Detect which cell encompasses the target text, then output its (X, Y) center coordinate. 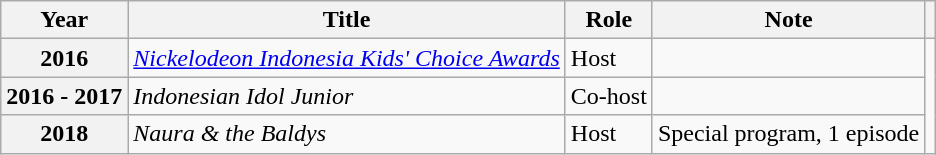
2018 (64, 134)
2016 (64, 58)
Note (788, 20)
Special program, 1 episode (788, 134)
2016 - 2017 (64, 96)
Title (347, 20)
Indonesian Idol Junior (347, 96)
Year (64, 20)
Role (608, 20)
Co-host (608, 96)
Nickelodeon Indonesia Kids' Choice Awards (347, 58)
Naura & the Baldys (347, 134)
